Return the [x, y] coordinate for the center point of the cell that contains the specified text.  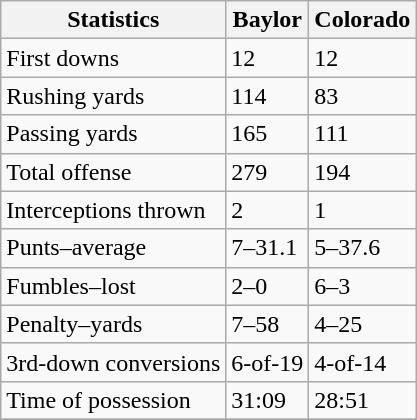
Colorado [362, 20]
First downs [114, 58]
Rushing yards [114, 96]
6-of-19 [268, 362]
4–25 [362, 324]
2 [268, 210]
165 [268, 134]
83 [362, 96]
1 [362, 210]
6–3 [362, 286]
Fumbles–lost [114, 286]
279 [268, 172]
Time of possession [114, 400]
Passing yards [114, 134]
114 [268, 96]
Statistics [114, 20]
31:09 [268, 400]
3rd-down conversions [114, 362]
Baylor [268, 20]
Punts–average [114, 248]
111 [362, 134]
7–58 [268, 324]
Interceptions thrown [114, 210]
Total offense [114, 172]
5–37.6 [362, 248]
4-of-14 [362, 362]
194 [362, 172]
Penalty–yards [114, 324]
7–31.1 [268, 248]
28:51 [362, 400]
2–0 [268, 286]
